For the text-containing cell, return its midpoint in (X, Y) coordinate format. 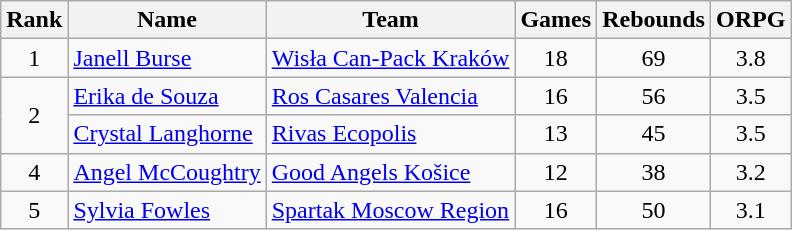
3.1 (750, 210)
12 (556, 172)
3.8 (750, 58)
18 (556, 58)
45 (654, 134)
Janell Burse (167, 58)
Games (556, 20)
38 (654, 172)
Spartak Moscow Region (390, 210)
2 (34, 115)
Rivas Ecopolis (390, 134)
Angel McCoughtry (167, 172)
Rebounds (654, 20)
4 (34, 172)
ORPG (750, 20)
Rank (34, 20)
5 (34, 210)
Team (390, 20)
3.2 (750, 172)
Wisła Can-Pack Kraków (390, 58)
Name (167, 20)
Erika de Souza (167, 96)
56 (654, 96)
69 (654, 58)
50 (654, 210)
13 (556, 134)
Crystal Langhorne (167, 134)
1 (34, 58)
Good Angels Košice (390, 172)
Sylvia Fowles (167, 210)
Ros Casares Valencia (390, 96)
